Extract the (X, Y) coordinate from the center of the cell holding the provided text.  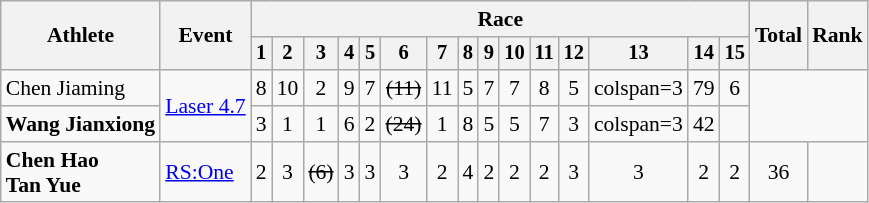
Total (778, 36)
(11) (403, 88)
Laser 4.7 (205, 106)
Race (500, 19)
36 (778, 172)
12 (574, 54)
RS:One (205, 172)
(6) (320, 172)
Chen Jiaming (80, 88)
14 (704, 54)
42 (704, 124)
13 (638, 54)
Rank (838, 36)
(24) (403, 124)
15 (735, 54)
Wang Jianxiong (80, 124)
79 (704, 88)
Event (205, 36)
Athlete (80, 36)
Chen HaoTan Yue (80, 172)
